Return [x, y] of the center of cell containing provided text 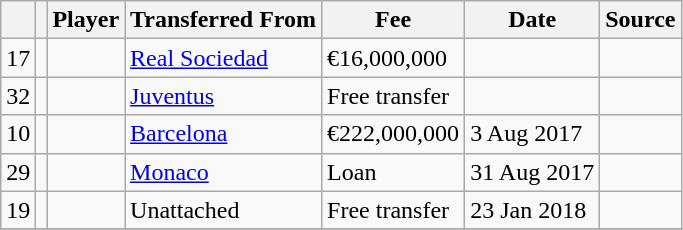
10 [18, 134]
23 Jan 2018 [532, 210]
Real Sociedad [224, 58]
Juventus [224, 96]
Loan [394, 172]
Barcelona [224, 134]
Unattached [224, 210]
€222,000,000 [394, 134]
17 [18, 58]
19 [18, 210]
€16,000,000 [394, 58]
Fee [394, 20]
Date [532, 20]
29 [18, 172]
Transferred From [224, 20]
Player [86, 20]
3 Aug 2017 [532, 134]
Monaco [224, 172]
Source [640, 20]
31 Aug 2017 [532, 172]
32 [18, 96]
